Return (X, Y) of the center of cell containing provided text 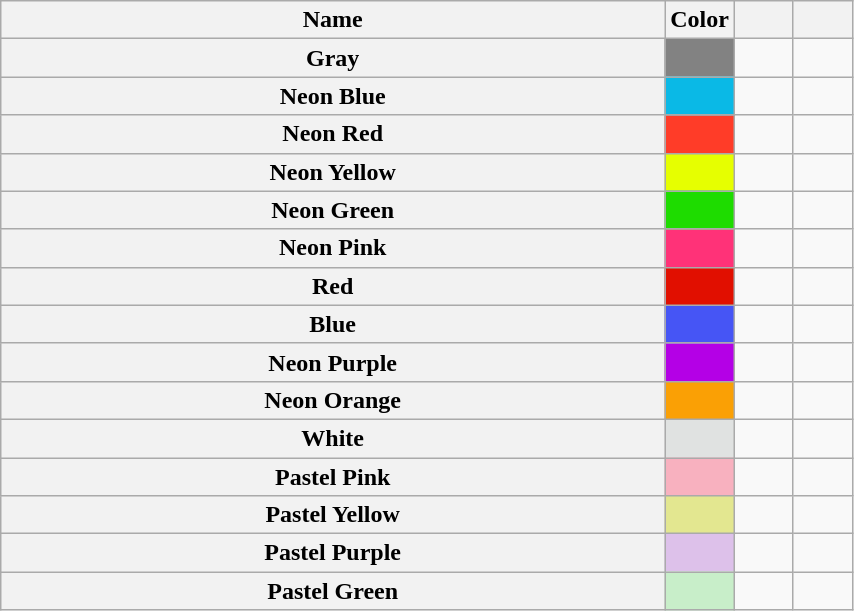
Pastel Pink (333, 477)
Neon Pink (333, 248)
Color (700, 20)
Neon Red (333, 134)
Gray (333, 58)
Neon Green (333, 210)
Red (333, 286)
Pastel Purple (333, 553)
White (333, 438)
Neon Blue (333, 96)
Neon Orange (333, 400)
Neon Purple (333, 362)
Pastel Green (333, 591)
Blue (333, 324)
Name (333, 20)
Neon Yellow (333, 172)
Pastel Yellow (333, 515)
